Pinpoint the cell where the given text exists, returning its [X, Y] midpoint coordinate. 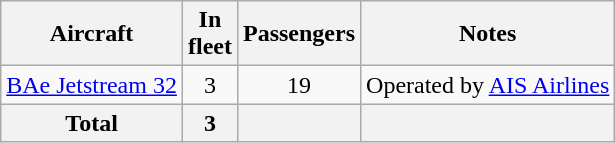
Total [92, 123]
BAe Jetstream 32 [92, 85]
Aircraft [92, 34]
19 [298, 85]
Operated by AIS Airlines [488, 85]
Notes [488, 34]
Passengers [298, 34]
In fleet [210, 34]
